Pinpoint the cell where the given text exists, returning its (x, y) midpoint coordinate. 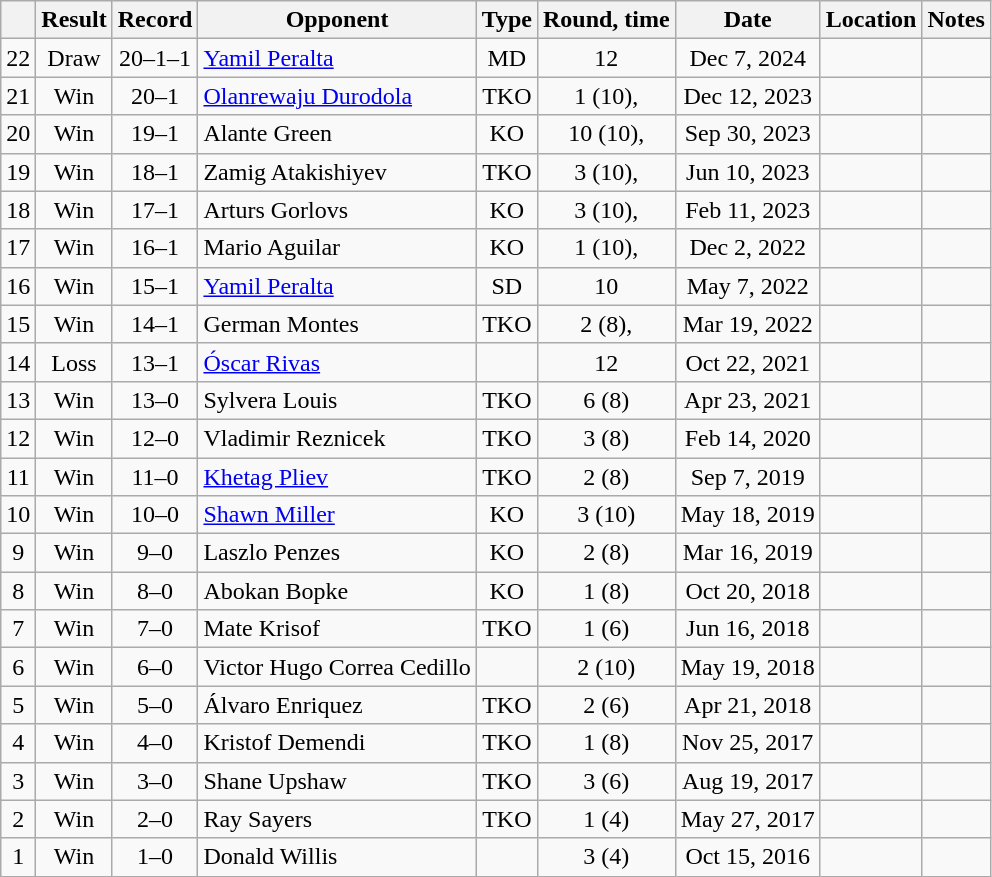
1–0 (155, 857)
3 (8) (606, 438)
Mar 19, 2022 (748, 324)
11–0 (155, 477)
14 (18, 362)
22 (18, 58)
2–0 (155, 819)
Aug 19, 2017 (748, 781)
Álvaro Enriquez (337, 705)
Zamig Atakishiyev (337, 172)
Laszlo Penzes (337, 553)
Sep 30, 2023 (748, 134)
17–1 (155, 210)
6–0 (155, 667)
18 (18, 210)
Result (74, 20)
Oct 15, 2016 (748, 857)
3–0 (155, 781)
4–0 (155, 743)
Oct 22, 2021 (748, 362)
Jun 16, 2018 (748, 629)
8–0 (155, 591)
9–0 (155, 553)
Vladimir Reznicek (337, 438)
Loss (74, 362)
4 (18, 743)
20–1–1 (155, 58)
10–0 (155, 515)
MD (506, 58)
19–1 (155, 134)
Abokan Bopke (337, 591)
Sep 7, 2019 (748, 477)
6 (18, 667)
Mate Krisof (337, 629)
Arturs Gorlovs (337, 210)
Shawn Miller (337, 515)
Donald Willis (337, 857)
May 18, 2019 (748, 515)
7 (18, 629)
Location (871, 20)
May 27, 2017 (748, 819)
Draw (74, 58)
SD (506, 286)
9 (18, 553)
20 (18, 134)
16–1 (155, 248)
3 (6) (606, 781)
German Montes (337, 324)
Shane Upshaw (337, 781)
Dec 2, 2022 (748, 248)
2 (10) (606, 667)
3 (4) (606, 857)
13–0 (155, 400)
Opponent (337, 20)
Mario Aguilar (337, 248)
7–0 (155, 629)
8 (18, 591)
Sylvera Louis (337, 400)
Khetag Pliev (337, 477)
2 (8), (606, 324)
1 (6) (606, 629)
18–1 (155, 172)
1 (18, 857)
Dec 7, 2024 (748, 58)
Notes (956, 20)
5 (18, 705)
6 (8) (606, 400)
1 (4) (606, 819)
May 19, 2018 (748, 667)
15 (18, 324)
13 (18, 400)
Jun 10, 2023 (748, 172)
13–1 (155, 362)
10 (10), (606, 134)
Feb 14, 2020 (748, 438)
Apr 23, 2021 (748, 400)
21 (18, 96)
20–1 (155, 96)
2 (6) (606, 705)
Type (506, 20)
Olanrewaju Durodola (337, 96)
Alante Green (337, 134)
3 (10) (606, 515)
Dec 12, 2023 (748, 96)
Óscar Rivas (337, 362)
12–0 (155, 438)
Nov 25, 2017 (748, 743)
Feb 11, 2023 (748, 210)
Ray Sayers (337, 819)
11 (18, 477)
19 (18, 172)
Round, time (606, 20)
3 (18, 781)
Victor Hugo Correa Cedillo (337, 667)
Apr 21, 2018 (748, 705)
14–1 (155, 324)
16 (18, 286)
Mar 16, 2019 (748, 553)
Oct 20, 2018 (748, 591)
Record (155, 20)
Date (748, 20)
Kristof Demendi (337, 743)
17 (18, 248)
2 (18, 819)
5–0 (155, 705)
15–1 (155, 286)
May 7, 2022 (748, 286)
